Extract the (x, y) coordinate from the center of the cell holding the provided text.  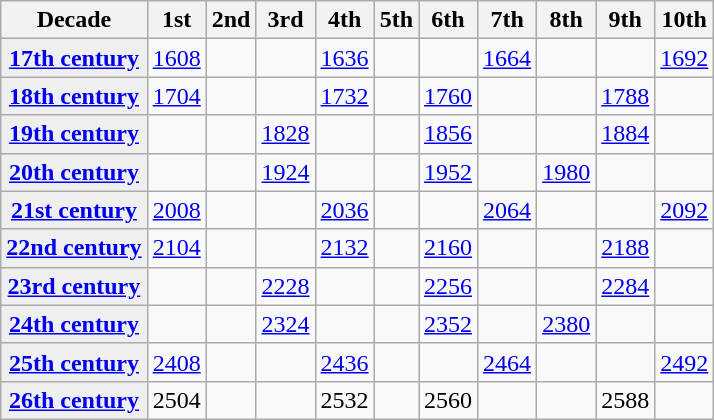
Decade (74, 20)
1664 (508, 58)
2492 (684, 362)
1980 (566, 172)
2008 (176, 210)
26th century (74, 400)
24th century (74, 324)
1828 (286, 134)
2036 (344, 210)
2092 (684, 210)
2104 (176, 248)
25th century (74, 362)
8th (566, 20)
2324 (286, 324)
20th century (74, 172)
2532 (344, 400)
2504 (176, 400)
1788 (626, 96)
2132 (344, 248)
2560 (448, 400)
2nd (231, 20)
2160 (448, 248)
1608 (176, 58)
19th century (74, 134)
2228 (286, 286)
1st (176, 20)
22nd century (74, 248)
1760 (448, 96)
1732 (344, 96)
9th (626, 20)
17th century (74, 58)
2256 (448, 286)
1952 (448, 172)
1636 (344, 58)
2380 (566, 324)
2064 (508, 210)
2408 (176, 362)
2284 (626, 286)
10th (684, 20)
2188 (626, 248)
2464 (508, 362)
7th (508, 20)
2436 (344, 362)
1856 (448, 134)
3rd (286, 20)
2352 (448, 324)
5th (396, 20)
1704 (176, 96)
18th century (74, 96)
1692 (684, 58)
6th (448, 20)
1924 (286, 172)
21st century (74, 210)
23rd century (74, 286)
2588 (626, 400)
4th (344, 20)
1884 (626, 134)
